Pinpoint the cell where the given text exists, returning its [X, Y] midpoint coordinate. 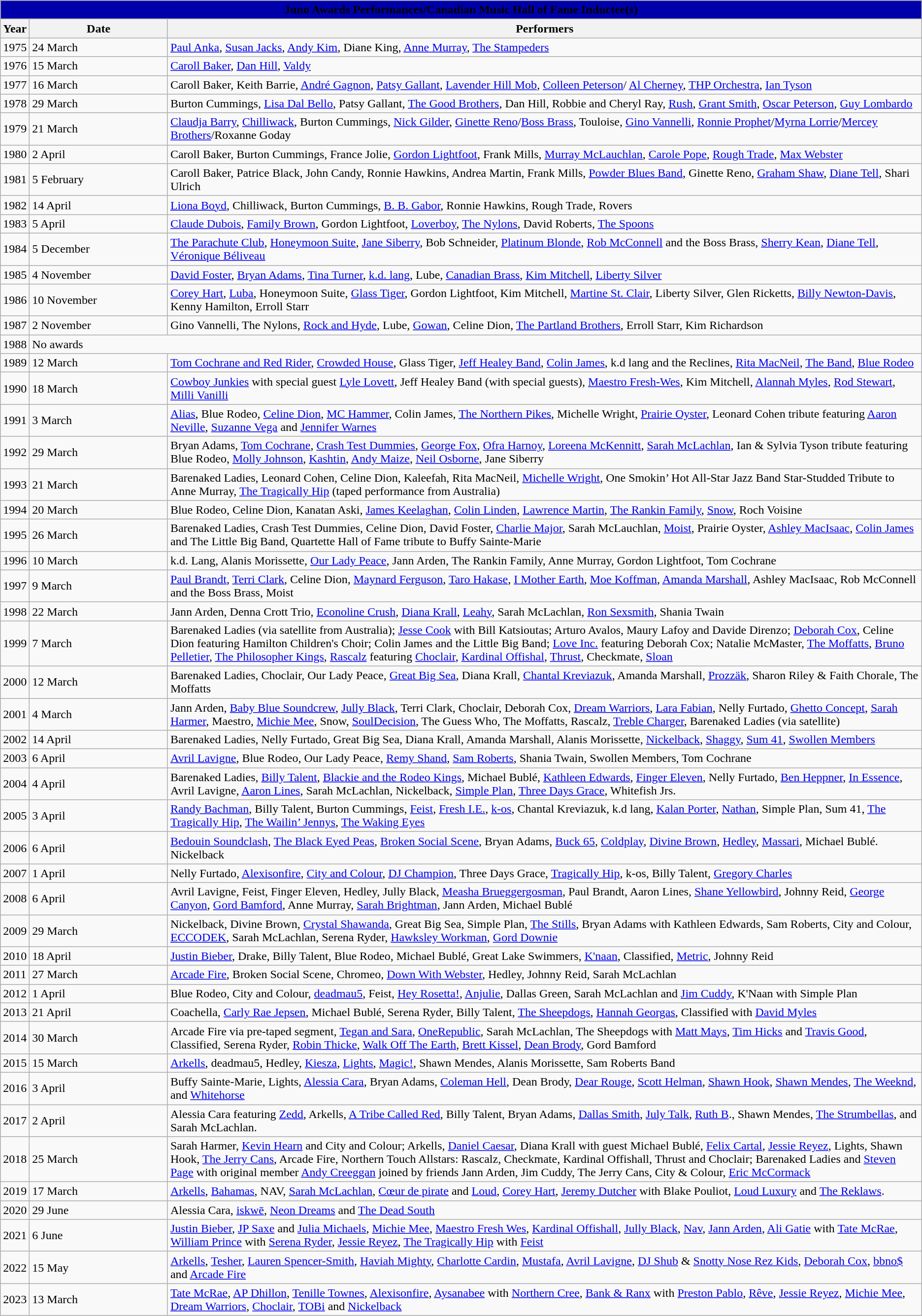
1994 [15, 510]
1998 [15, 611]
1975 [15, 47]
1991 [15, 421]
4 April [99, 784]
1984 [15, 249]
Caroll Baker, Dan Hill, Valdy [545, 66]
3 March [99, 421]
1986 [15, 300]
2011 [15, 975]
Jann Arden, Denna Crott Trio, Econoline Crush, Diana Krall, Leahy, Sarah McLachlan, Ron Sexsmith, Shania Twain [545, 611]
1996 [15, 560]
Barenaked Ladies, Nelly Furtado, Great Big Sea, Diana Krall, Amanda Marshall, Alanis Morissette, Nickelback, Shaggy, Sum 41, Swollen Members [545, 740]
Year [15, 29]
2000 [15, 682]
1993 [15, 485]
2008 [15, 898]
26 March [99, 535]
2021 [15, 1235]
1977 [15, 85]
17 March [99, 1191]
27 March [99, 975]
2003 [15, 758]
David Foster, Bryan Adams, Tina Turner, k.d. lang, Lube, Canadian Brass, Kim Mitchell, Liberty Silver [545, 274]
5 April [99, 224]
1987 [15, 326]
Avril Lavigne, Blue Rodeo, Our Lady Peace, Remy Shand, Sam Roberts, Shania Twain, Swollen Members, Tom Cochrane [545, 758]
10 November [99, 300]
2007 [15, 873]
2019 [15, 1191]
4 March [99, 714]
1988 [15, 344]
2009 [15, 931]
9 March [99, 586]
1982 [15, 205]
6 June [99, 1235]
20 March [99, 510]
4 November [99, 274]
18 April [99, 956]
Blue Rodeo, City and Colour, deadmau5, Feist, Hey Rosetta!, Anjulie, Dallas Green, Sarah McLachlan and Jim Cuddy, K'Naan with Simple Plan [545, 993]
2018 [15, 1159]
2002 [15, 740]
2012 [15, 993]
Tom Cochrane and Red Rider, Crowded House, Glass Tiger, Jeff Healey Band, Colin James, k.d lang and the Reclines, Rita MacNeil, The Band, Blue Rodeo [545, 363]
2022 [15, 1268]
7 March [99, 643]
2014 [15, 1037]
k.d. Lang, Alanis Morissette, Our Lady Peace, Jann Arden, The Rankin Family, Anne Murray, Gordon Lightfoot, Tom Cochrane [545, 560]
Gino Vannelli, The Nylons, Rock and Hyde, Lube, Gowan, Celine Dion, The Partland Brothers, Erroll Starr, Kim Richardson [545, 326]
Burton Cummings, Lisa Dal Bello, Patsy Gallant, The Good Brothers, Dan Hill, Robbie and Cheryl Ray, Rush, Grant Smith, Oscar Peterson, Guy Lombardo [545, 103]
Blue Rodeo, Celine Dion, Kanatan Aski, James Keelaghan, Colin Linden, Lawrence Martin, The Rankin Family, Snow, Roch Voisine [545, 510]
24 March [99, 47]
Arcade Fire, Broken Social Scene, Chromeo, Down With Webster, Hedley, Johnny Reid, Sarah McLachlan [545, 975]
10 March [99, 560]
Claude Dubois, Family Brown, Gordon Lightfoot, Loverboy, The Nylons, David Roberts, The Spoons [545, 224]
Caroll Baker, Burton Cummings, France Jolie, Gordon Lightfoot, Frank Mills, Murray McLauchlan, Carole Pope, Rough Trade, Max Webster [545, 154]
Caroll Baker, Keith Barrie, André Gagnon, Patsy Gallant, Lavender Hill Mob, Colleen Peterson/ Al Cherney, THP Orchestra, Ian Tyson [545, 85]
21 April [99, 1012]
25 March [99, 1159]
2013 [15, 1012]
Liona Boyd, Chilliwack, Burton Cummings, B. B. Gabor, Ronnie Hawkins, Rough Trade, Rovers [545, 205]
1985 [15, 274]
1990 [15, 388]
Coachella, Carly Rae Jepsen, Michael Bublé, Serena Ryder, Billy Talent, The Sheepdogs, Hannah Georgas, Classified with David Myles [545, 1012]
1980 [15, 154]
1992 [15, 452]
1978 [15, 103]
1983 [15, 224]
Date [99, 29]
Justin Bieber, Drake, Billy Talent, Blue Rodeo, Michael Bublé, Great Lake Swimmers, K'naan, Classified, Metric, Johnny Reid [545, 956]
5 February [99, 179]
Nelly Furtado, Alexisonfire, City and Colour, DJ Champion, Three Days Grace, Tragically Hip, k-os, Billy Talent, Gregory Charles [545, 873]
2001 [15, 714]
1997 [15, 586]
1995 [15, 535]
Paul Anka, Susan Jacks, Andy Kim, Diane King, Anne Murray, The Stampeders [545, 47]
2017 [15, 1120]
13 March [99, 1299]
1981 [15, 179]
No awards [476, 344]
1979 [15, 129]
Arkells, Bahamas, NAV, Sarah McLachlan, Cœur de pirate and Loud, Corey Hart, Jeremy Dutcher with Blake Pouliot, Loud Luxury and The Reklaws. [545, 1191]
16 March [99, 85]
1989 [15, 363]
2006 [15, 848]
2015 [15, 1063]
2 November [99, 326]
2005 [15, 816]
2023 [15, 1299]
Arkells, deadmau5, Hedley, Kiesza, Lights, Magic!, Shawn Mendes, Alanis Morissette, Sam Roberts Band [545, 1063]
29 June [99, 1210]
Alessia Cara, iskwē, Neon Dreams and The Dead South [545, 1210]
Juno Awards Performances/Canadian Music Hall of Fame Inductee(s) [461, 10]
1999 [15, 643]
18 March [99, 388]
2004 [15, 784]
1976 [15, 66]
2020 [15, 1210]
30 March [99, 1037]
2016 [15, 1088]
15 May [99, 1268]
2010 [15, 956]
Performers [545, 29]
22 March [99, 611]
5 December [99, 249]
